Search for the cell housing the specified text and yield its [x, y] center coordinate. 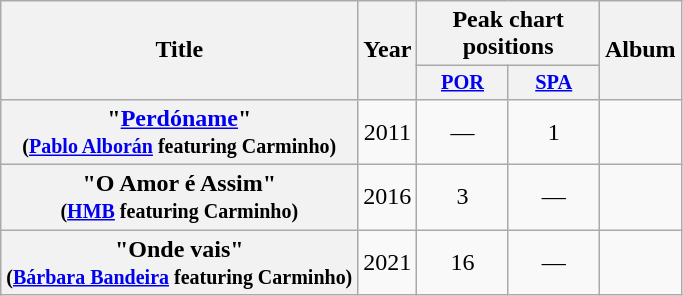
POR [462, 83]
Title [180, 50]
Peak chart positions [508, 34]
"Perdóname"(Pablo Alborán featuring Carminho) [180, 132]
2021 [388, 262]
"O Amor é Assim"(HMB featuring Carminho) [180, 198]
3 [462, 198]
2016 [388, 198]
2011 [388, 132]
1 [554, 132]
Album [640, 50]
16 [462, 262]
Year [388, 50]
SPA [554, 83]
"Onde vais"(Bárbara Bandeira featuring Carminho) [180, 262]
